Identify which cell holds the provided text, then report its [X, Y] central coordinate. 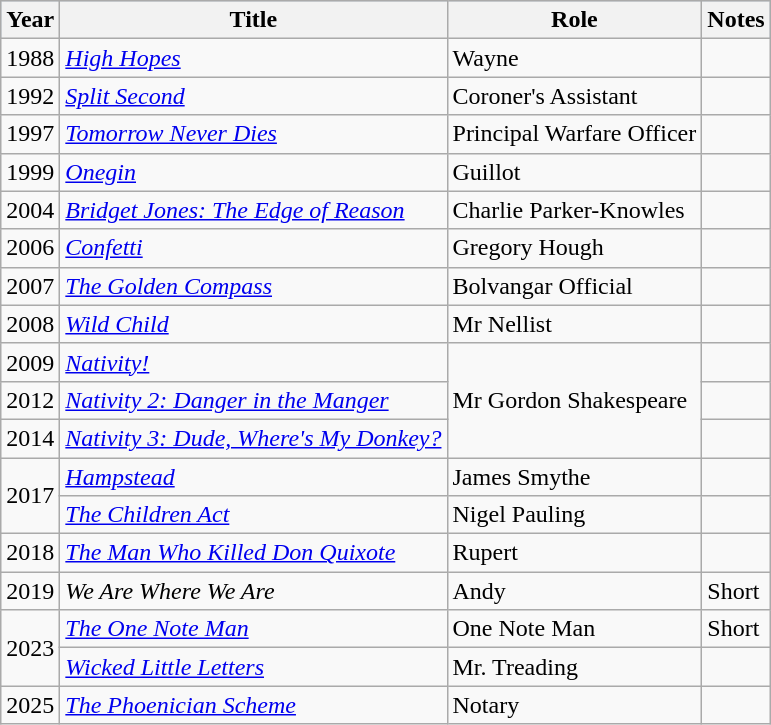
Rupert [574, 553]
1999 [30, 172]
Nativity 2: Danger in the Manger [254, 400]
2018 [30, 553]
2012 [30, 400]
2014 [30, 438]
2004 [30, 210]
Title [254, 20]
Notes [736, 20]
Bolvangar Official [574, 286]
We Are Where We Are [254, 591]
2008 [30, 324]
Mr. Treading [574, 667]
Onegin [254, 172]
Wild Child [254, 324]
Nativity 3: Dude, Where's My Donkey? [254, 438]
Hampstead [254, 477]
2019 [30, 591]
2007 [30, 286]
Nativity! [254, 362]
One Note Man [574, 629]
2009 [30, 362]
2023 [30, 648]
1988 [30, 58]
High Hopes [254, 58]
Split Second [254, 96]
The Phoenician Scheme [254, 705]
1997 [30, 134]
Wayne [574, 58]
2025 [30, 705]
2017 [30, 496]
Charlie Parker-Knowles [574, 210]
Role [574, 20]
Tomorrow Never Dies [254, 134]
James Smythe [574, 477]
Coroner's Assistant [574, 96]
Andy [574, 591]
Confetti [254, 248]
Principal Warfare Officer [574, 134]
The Children Act [254, 515]
Year [30, 20]
1992 [30, 96]
Guillot [574, 172]
Bridget Jones: The Edge of Reason [254, 210]
The One Note Man [254, 629]
Mr Gordon Shakespeare [574, 400]
Wicked Little Letters [254, 667]
Mr Nellist [574, 324]
Nigel Pauling [574, 515]
The Golden Compass [254, 286]
The Man Who Killed Don Quixote [254, 553]
2006 [30, 248]
Gregory Hough [574, 248]
Notary [574, 705]
